Determine the (x, y) coordinate at the center of the cell enclosing the given text.  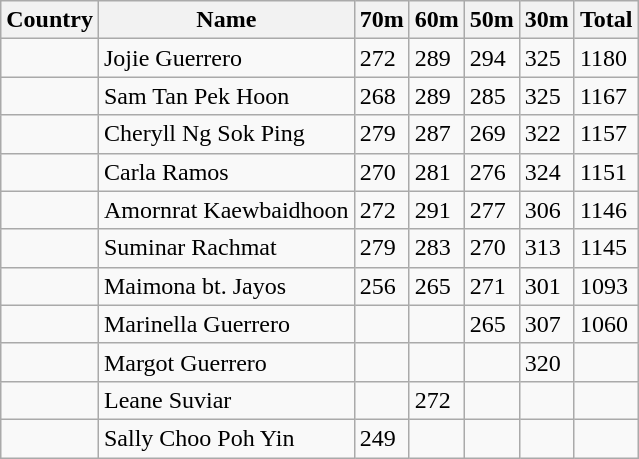
268 (382, 96)
Suminar Rachmat (226, 248)
256 (382, 286)
277 (492, 210)
1157 (606, 134)
324 (546, 172)
Amornrat Kaewbaidhoon (226, 210)
306 (546, 210)
Maimona bt. Jayos (226, 286)
249 (382, 438)
269 (492, 134)
320 (546, 362)
Country (50, 20)
1145 (606, 248)
Sam Tan Pek Hoon (226, 96)
Total (606, 20)
301 (546, 286)
60m (436, 20)
1167 (606, 96)
70m (382, 20)
276 (492, 172)
Cheryll Ng Sok Ping (226, 134)
Carla Ramos (226, 172)
Jojie Guerrero (226, 58)
1060 (606, 324)
281 (436, 172)
287 (436, 134)
294 (492, 58)
Marinella Guerrero (226, 324)
285 (492, 96)
Sally Choo Poh Yin (226, 438)
1151 (606, 172)
1146 (606, 210)
322 (546, 134)
307 (546, 324)
Name (226, 20)
1093 (606, 286)
313 (546, 248)
50m (492, 20)
30m (546, 20)
1180 (606, 58)
291 (436, 210)
283 (436, 248)
271 (492, 286)
Leane Suviar (226, 400)
Margot Guerrero (226, 362)
